Return the [x, y] coordinate for the center point of the cell that contains the specified text.  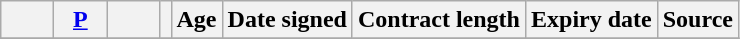
P [80, 20]
Date signed [287, 20]
Contract length [438, 20]
Age [196, 20]
Source [698, 20]
Expiry date [591, 20]
